Identify which cell holds the provided text, then report its (X, Y) central coordinate. 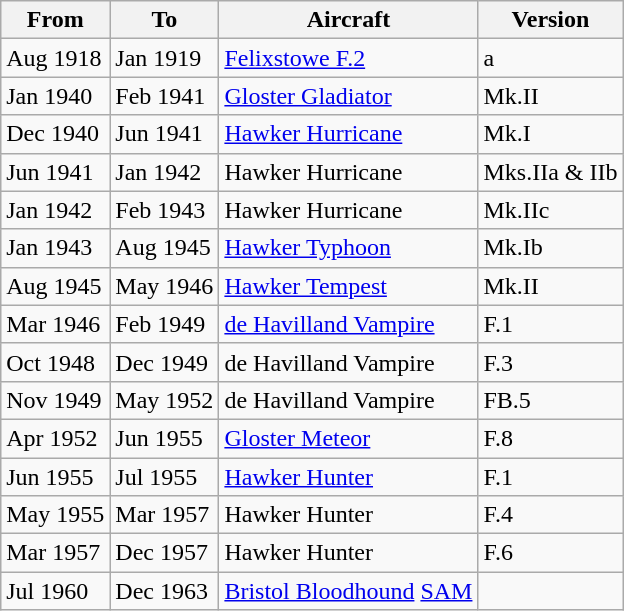
FB.5 (550, 400)
F.8 (550, 438)
Mar 1946 (56, 324)
Dec 1963 (164, 591)
F.3 (550, 362)
Apr 1952 (56, 438)
Hawker Tempest (348, 286)
Feb 1941 (164, 96)
Jan 1940 (56, 96)
Jul 1955 (164, 477)
Nov 1949 (56, 400)
Jan 1919 (164, 58)
Aug 1918 (56, 58)
F.6 (550, 553)
May 1955 (56, 515)
Version (550, 20)
Feb 1949 (164, 324)
Felixstowe F.2 (348, 58)
Dec 1949 (164, 362)
Jan 1943 (56, 248)
From (56, 20)
Dec 1940 (56, 134)
May 1952 (164, 400)
Dec 1957 (164, 553)
To (164, 20)
Oct 1948 (56, 362)
Bristol Bloodhound SAM (348, 591)
Mk.IIc (550, 210)
Gloster Meteor (348, 438)
Gloster Gladiator (348, 96)
F.4 (550, 515)
a (550, 58)
Mk.Ib (550, 248)
Mk.I (550, 134)
Mks.IIa & IIb (550, 172)
Aircraft (348, 20)
Hawker Typhoon (348, 248)
Jul 1960 (56, 591)
May 1946 (164, 286)
Feb 1943 (164, 210)
